Determine the [x, y] coordinate at the center of the cell enclosing the given text.  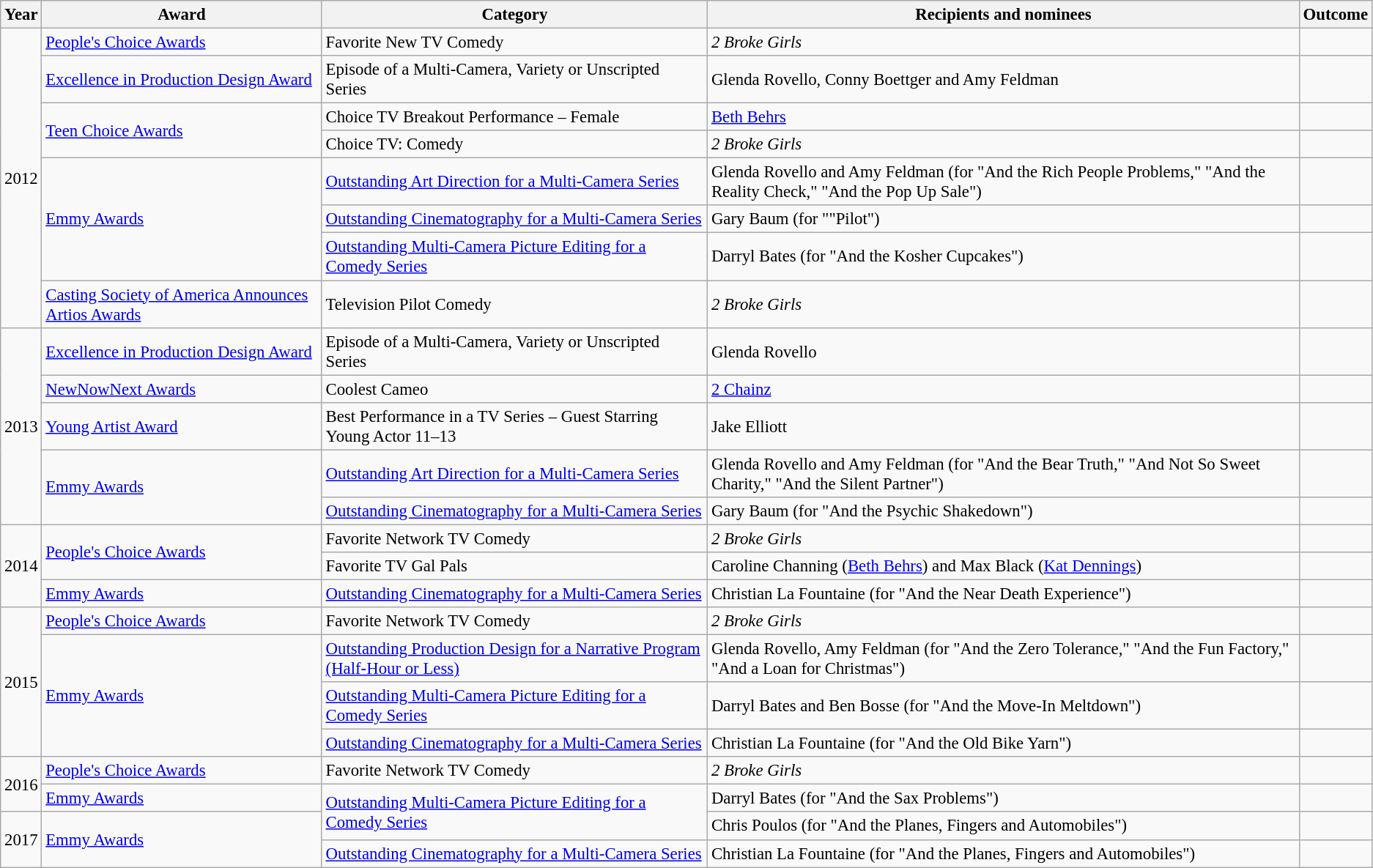
2017 [21, 839]
NewNowNext Awards [182, 389]
Christian La Fountaine (for "And the Planes, Fingers and Automobiles") [1004, 853]
Glenda Rovello, Amy Feldman (for "And the Zero Tolerance," "And the Fun Factory," "And a Loan for Christmas") [1004, 659]
Gary Baum (for ""Pilot") [1004, 219]
Glenda Rovello [1004, 352]
Best Performance in a TV Series – Guest Starring Young Actor 11–13 [514, 426]
Recipients and nominees [1004, 15]
Glenda Rovello and Amy Feldman (for "And the Bear Truth," "And Not So Sweet Charity," "And the Silent Partner") [1004, 473]
Christian La Fountaine (for "And the Near Death Experience") [1004, 593]
Gary Baum (for "And the Psychic Shakedown") [1004, 511]
Outcome [1335, 15]
2014 [21, 565]
Outstanding Production Design for a Narrative Program (Half-Hour or Less) [514, 659]
2 Chainz [1004, 389]
Jake Elliott [1004, 426]
2013 [21, 426]
2016 [21, 784]
2012 [21, 179]
Category [514, 15]
Teen Choice Awards [182, 130]
Young Artist Award [182, 426]
Favorite TV Gal Pals [514, 566]
Casting Society of America Announces Artios Awards [182, 305]
2015 [21, 682]
Year [21, 15]
Darryl Bates (for "And the Kosher Cupcakes") [1004, 256]
Darryl Bates (for "And the Sax Problems") [1004, 798]
Choice TV Breakout Performance – Female [514, 117]
Beth Behrs [1004, 117]
Darryl Bates and Ben Bosse (for "And the Move-In Meltdown") [1004, 706]
Coolest Cameo [514, 389]
Choice TV: Comedy [514, 144]
Caroline Channing (Beth Behrs) and Max Black (Kat Dennings) [1004, 566]
Television Pilot Comedy [514, 305]
Glenda Rovello and Amy Feldman (for "And the Rich People Problems," "And the Reality Check," "And the Pop Up Sale") [1004, 182]
Favorite New TV Comedy [514, 42]
Christian La Fountaine (for "And the Old Bike Yarn") [1004, 743]
Glenda Rovello, Conny Boettger and Amy Feldman [1004, 79]
Award [182, 15]
Chris Poulos (for "And the Planes, Fingers and Automobiles") [1004, 826]
